Output the [X, Y] coordinate of the center of the cell containing the given text.  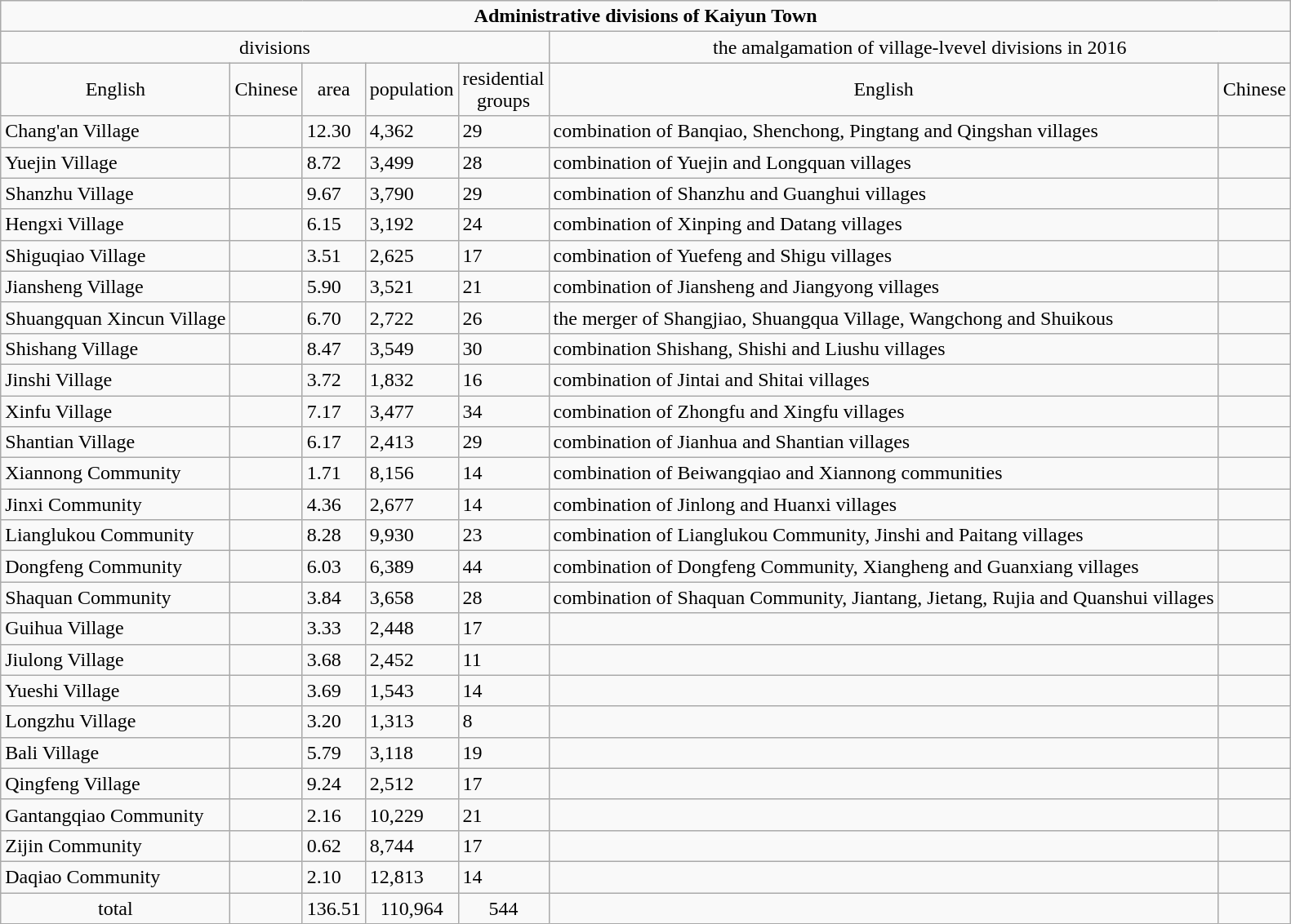
2,452 [412, 660]
Daqiao Community [116, 877]
Administrative divisions of Kaiyun Town [646, 16]
1,832 [412, 380]
2.10 [333, 877]
Shiguqiao Village [116, 255]
544 [503, 908]
Shantian Village [116, 442]
4.36 [333, 504]
2,677 [412, 504]
Zijin Community [116, 846]
area [333, 90]
12.30 [333, 131]
2,625 [412, 255]
1,543 [412, 691]
Hengxi Village [116, 224]
9.67 [333, 193]
0.62 [333, 846]
3,790 [412, 193]
Chang'an Village [116, 131]
26 [503, 318]
1.71 [333, 473]
3,118 [412, 753]
9.24 [333, 784]
3,658 [412, 597]
7.17 [333, 411]
residentialgroups [503, 90]
12,813 [412, 877]
Jinxi Community [116, 504]
3.20 [333, 722]
6,389 [412, 566]
Xinfu Village [116, 411]
combination of Jinlong and Huanxi villages [884, 504]
Longzhu Village [116, 722]
2,722 [412, 318]
combination of Jiansheng and Jiangyong villages [884, 287]
9,930 [412, 535]
Xiannong Community [116, 473]
Qingfeng Village [116, 784]
combination of Zhongfu and Xingfu villages [884, 411]
136.51 [333, 908]
4,362 [412, 131]
3,499 [412, 162]
combination of Jianhua and Shantian villages [884, 442]
3,477 [412, 411]
Gantangqiao Community [116, 815]
8.28 [333, 535]
divisions [274, 47]
16 [503, 380]
Shishang Village [116, 349]
110,964 [412, 908]
combination of Yuefeng and Shigu villages [884, 255]
3,192 [412, 224]
combination of Shanzhu and Guanghui villages [884, 193]
Jiansheng Village [116, 287]
5.79 [333, 753]
8.72 [333, 162]
3.69 [333, 691]
5.90 [333, 287]
the merger of Shangjiao, Shuangqua Village, Wangchong and Shuikous [884, 318]
combination of Banqiao, Shenchong, Pingtang and Qingshan villages [884, 131]
2.16 [333, 815]
population [412, 90]
34 [503, 411]
Shaquan Community [116, 597]
Jinshi Village [116, 380]
combination of Shaquan Community, Jiantang, Jietang, Rujia and Quanshui villages [884, 597]
3,521 [412, 287]
total [116, 908]
2,512 [412, 784]
Jiulong Village [116, 660]
Dongfeng Community [116, 566]
44 [503, 566]
8,744 [412, 846]
3,549 [412, 349]
Bali Village [116, 753]
8 [503, 722]
combination of Jintai and Shitai villages [884, 380]
Guihua Village [116, 629]
11 [503, 660]
30 [503, 349]
the amalgamation of village-lvevel divisions in 2016 [919, 47]
3.68 [333, 660]
3.33 [333, 629]
combination of Dongfeng Community, Xiangheng and Guanxiang villages [884, 566]
combination of Xinping and Datang villages [884, 224]
6.70 [333, 318]
1,313 [412, 722]
6.15 [333, 224]
Yueshi Village [116, 691]
10,229 [412, 815]
combination of Lianglukou Community, Jinshi and Paitang villages [884, 535]
8,156 [412, 473]
19 [503, 753]
3.51 [333, 255]
combination Shishang, Shishi and Liushu villages [884, 349]
23 [503, 535]
Lianglukou Community [116, 535]
Shuangquan Xincun Village [116, 318]
6.03 [333, 566]
2,413 [412, 442]
3.72 [333, 380]
Shanzhu Village [116, 193]
Yuejin Village [116, 162]
24 [503, 224]
6.17 [333, 442]
3.84 [333, 597]
2,448 [412, 629]
combination of Yuejin and Longquan villages [884, 162]
combination of Beiwangqiao and Xiannong communities [884, 473]
8.47 [333, 349]
